Return (X, Y) of the center of cell containing provided text 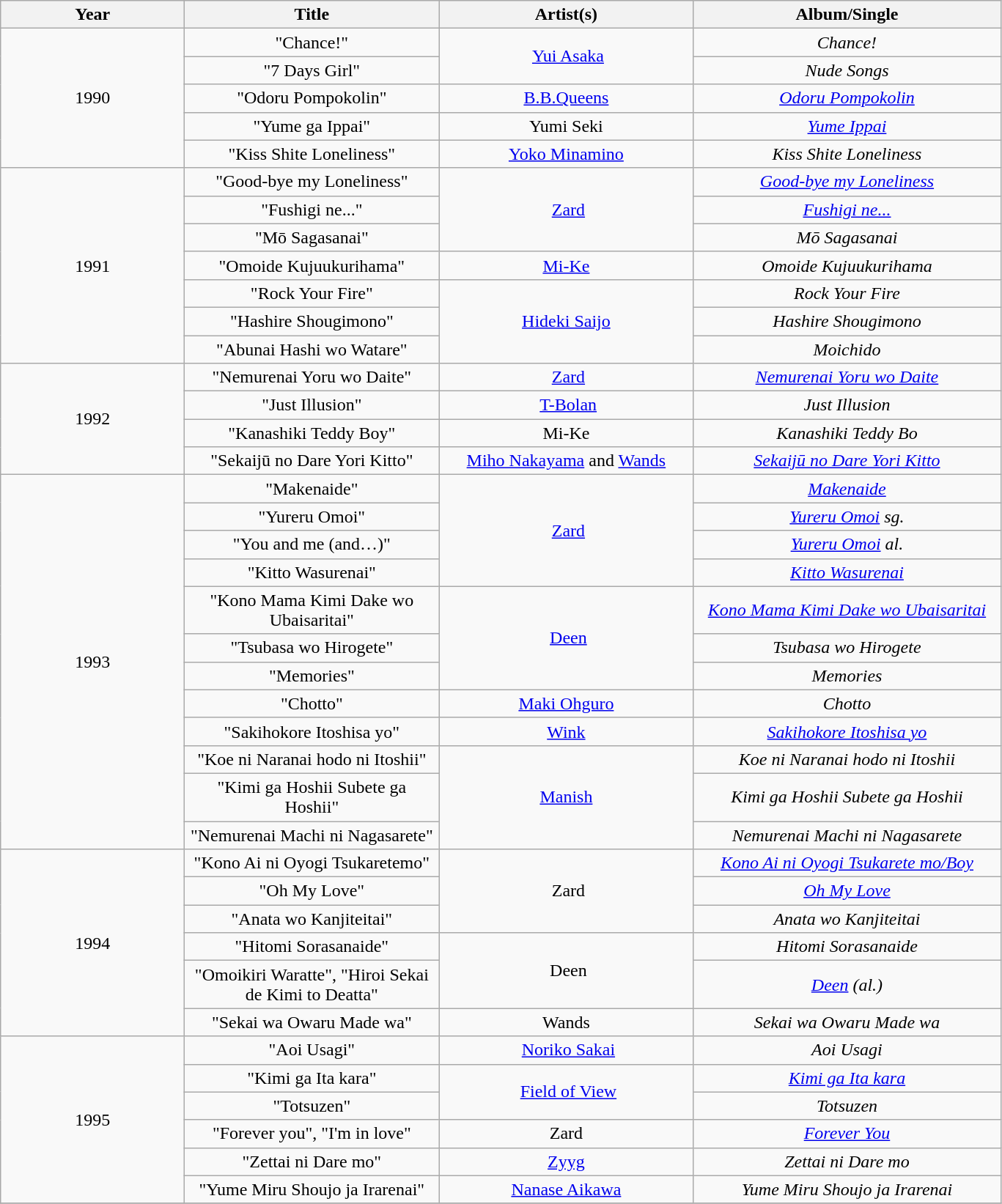
Kono Mama Kimi Dake wo Ubaisaritai (847, 610)
"Yureru Omoi" (312, 517)
Chotto (847, 703)
Sekai wa Owaru Made wa (847, 1022)
1995 (92, 1120)
"Yume ga Ippai" (312, 126)
"Omoikiri Waratte", "Hiroi Sekai de Kimi to Deatta" (312, 985)
Nanase Aikawa (566, 1189)
"Hitomi Sorasanaide" (312, 947)
1993 (92, 662)
"Abunai Hashi wo Watare" (312, 350)
Nemurenai Yoru wo Daite (847, 377)
"Nemurenai Yoru wo Daite" (312, 377)
Yume Ippai (847, 126)
Mō Sagasanai (847, 237)
Artist(s) (566, 15)
Odoru Pompokolin (847, 98)
"Mō Sagasanai" (312, 237)
Omoide Kujuukurihama (847, 265)
Kono Ai ni Oyogi Tsukarete mo/Boy (847, 863)
Title (312, 15)
Rock Your Fire (847, 293)
Kimi ga Ita kara (847, 1078)
Noriko Sakai (566, 1050)
Hitomi Sorasanaide (847, 947)
Nude Songs (847, 70)
Miho Nakayama and Wands (566, 461)
1991 (92, 265)
Yui Asaka (566, 56)
Year (92, 15)
Forever You (847, 1134)
Kanashiki Teddy Bo (847, 433)
Tsubasa wo Hirogete (847, 648)
"Oh My Love" (312, 891)
Aoi Usagi (847, 1050)
"Hashire Shougimono" (312, 321)
Yureru Omoi al. (847, 544)
Hideki Saijo (566, 321)
Yureru Omoi sg. (847, 517)
Sakihokore Itoshisa yo (847, 731)
Good-bye my Loneliness (847, 182)
"Zettai ni Dare mo" (312, 1161)
"Chotto" (312, 703)
"Kimi ga Hoshii Subete ga Hoshii" (312, 797)
1994 (92, 942)
T-Bolan (566, 405)
"Sekaijū no Dare Yori Kitto" (312, 461)
Maki Ohguro (566, 703)
"Kimi ga Ita kara" (312, 1078)
"Chance!" (312, 43)
"Anata wo Kanjiteitai" (312, 919)
Album/Single (847, 15)
"Aoi Usagi" (312, 1050)
"Good-bye my Loneliness" (312, 182)
"7 Days Girl" (312, 70)
"Kono Mama Kimi Dake wo Ubaisaritai" (312, 610)
Yoko Minamino (566, 154)
Deen (al.) (847, 985)
"Rock Your Fire" (312, 293)
"Odoru Pompokolin" (312, 98)
Fushigi ne... (847, 210)
Anata wo Kanjiteitai (847, 919)
"Memories" (312, 676)
Kiss Shite Loneliness (847, 154)
Oh My Love (847, 891)
"Makenaide" (312, 489)
Yumi Seki (566, 126)
"You and me (and…)" (312, 544)
Makenaide (847, 489)
"Just Illusion" (312, 405)
Field of View (566, 1092)
B.B.Queens (566, 98)
Totsuzen (847, 1106)
"Koe ni Naranai hodo ni Itoshii" (312, 759)
Sekaijū no Dare Yori Kitto (847, 461)
1990 (92, 98)
Memories (847, 676)
Wink (566, 731)
"Kanashiki Teddy Boy" (312, 433)
Just Illusion (847, 405)
"Kiss Shite Loneliness" (312, 154)
"Kitto Wasurenai" (312, 572)
Kimi ga Hoshii Subete ga Hoshii (847, 797)
Moichido (847, 350)
Wands (566, 1022)
"Omoide Kujuukurihama" (312, 265)
"Yume Miru Shoujo ja Irarenai" (312, 1189)
Koe ni Naranai hodo ni Itoshii (847, 759)
"Nemurenai Machi ni Nagasarete" (312, 835)
Yume Miru Shoujo ja Irarenai (847, 1189)
"Kono Ai ni Oyogi Tsukaretemo" (312, 863)
Zyyg (566, 1161)
Chance! (847, 43)
"Totsuzen" (312, 1106)
Nemurenai Machi ni Nagasarete (847, 835)
"Forever you", "I'm in love" (312, 1134)
"Sakihokore Itoshisa yo" (312, 731)
Manish (566, 797)
"Fushigi ne..." (312, 210)
"Sekai wa Owaru Made wa" (312, 1022)
1992 (92, 419)
Zettai ni Dare mo (847, 1161)
Hashire Shougimono (847, 321)
Kitto Wasurenai (847, 572)
"Tsubasa wo Hirogete" (312, 648)
